Detect which cell encompasses the target text, then output its (X, Y) center coordinate. 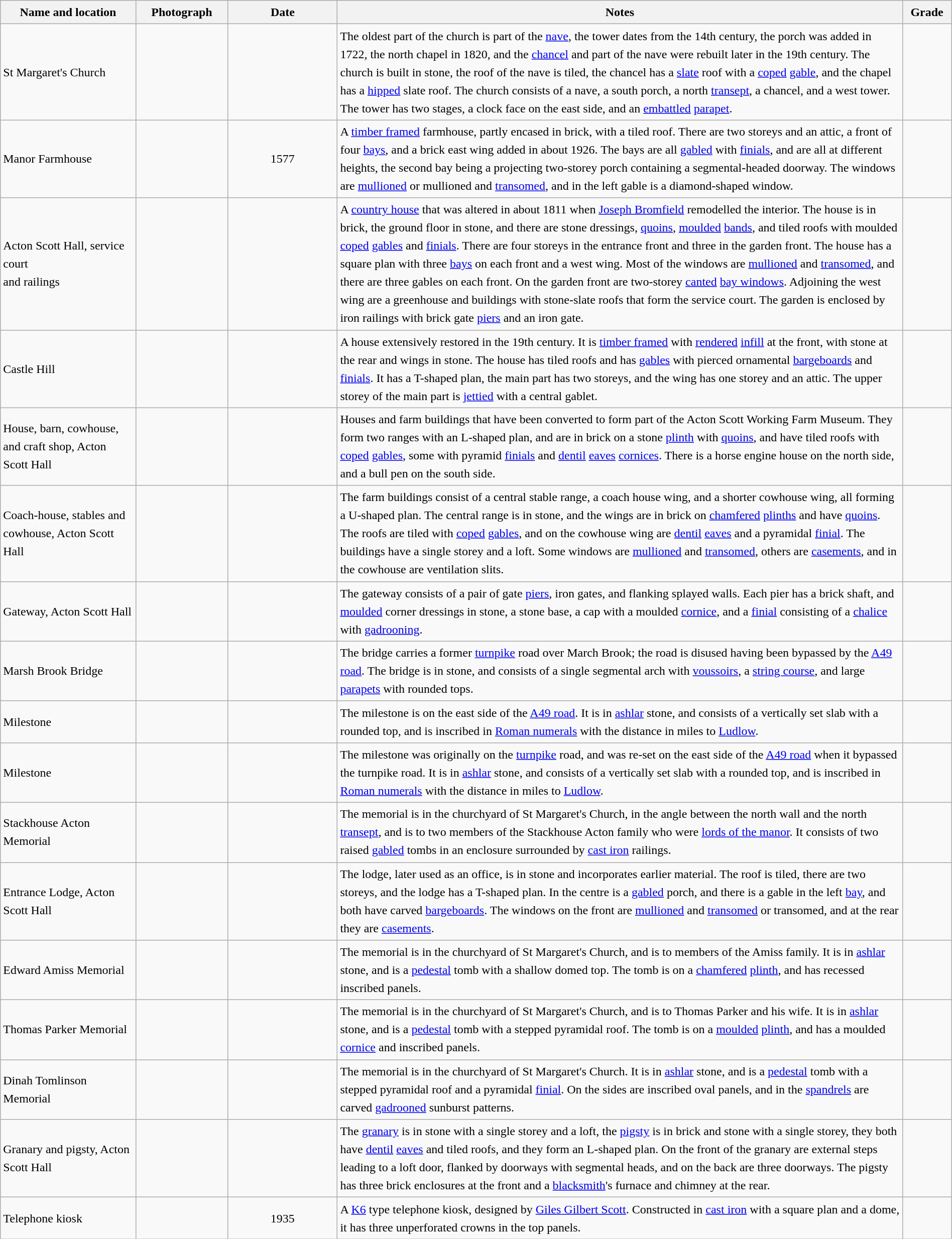
Date (283, 12)
Entrance Lodge, Acton Scott Hall (68, 902)
1935 (283, 1218)
Acton Scott Hall, service courtand railings (68, 264)
Coach-house, stables and cowhouse, Acton Scott Hall (68, 533)
Marsh Brook Bridge (68, 671)
Stackhouse Acton Memorial (68, 832)
Manor Farmhouse (68, 159)
St Margaret's Church (68, 72)
Gateway, Acton Scott Hall (68, 611)
Thomas Parker Memorial (68, 1030)
Photograph (182, 12)
Edward Amiss Memorial (68, 970)
Telephone kiosk (68, 1218)
Castle Hill (68, 368)
Grade (927, 12)
Dinah Tomlinson Memorial (68, 1089)
Granary and pigsty, Acton Scott Hall (68, 1159)
Notes (620, 12)
House, barn, cowhouse, and craft shop, Acton Scott Hall (68, 447)
Name and location (68, 12)
1577 (283, 159)
